Scan for the cell matching the given text and deliver its (x, y) coordinate at center. 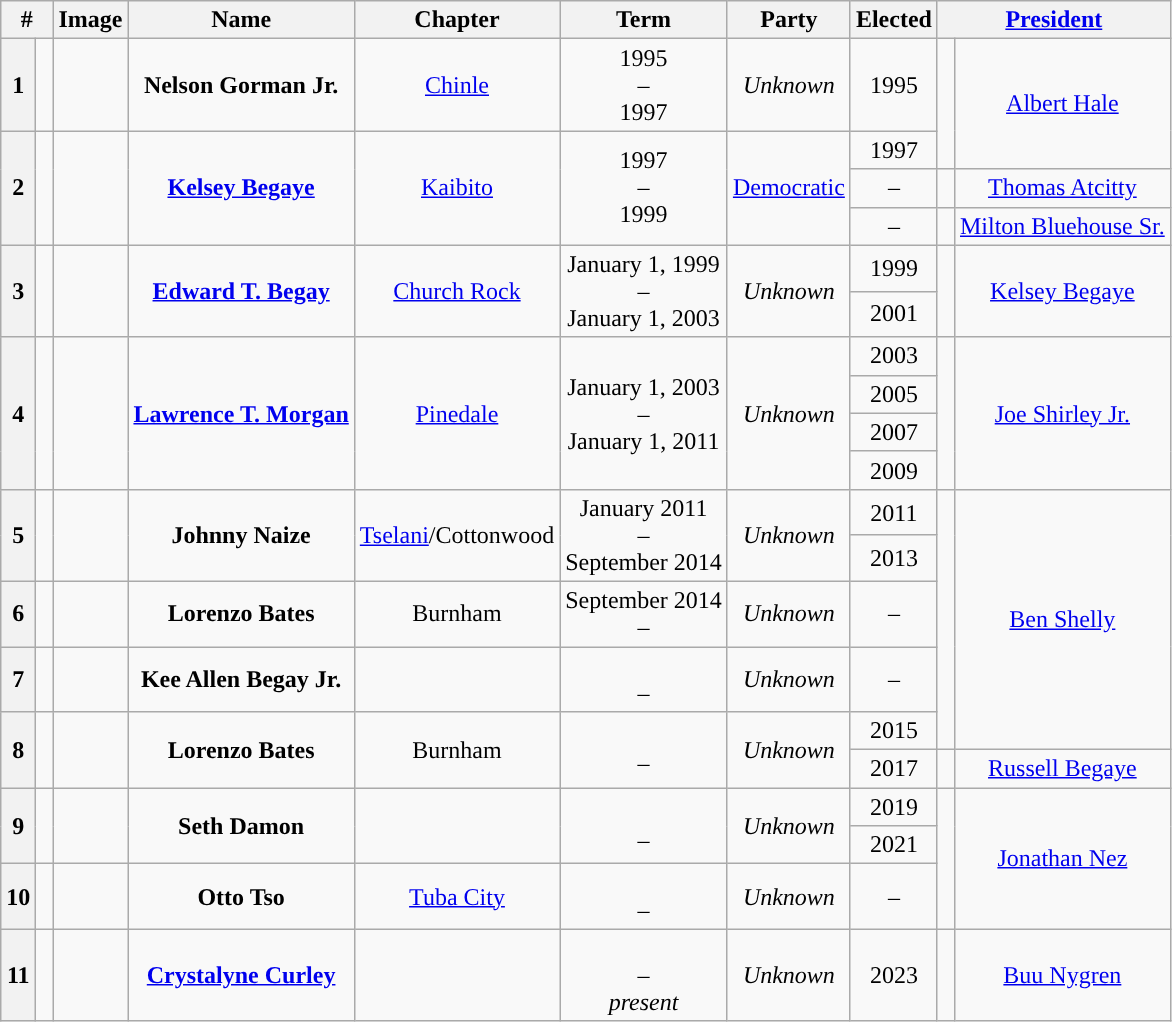
Otto Tso (241, 896)
2003 (894, 356)
1995–1997 (644, 85)
1997–1999 (644, 188)
2001 (894, 314)
Lawrence T. Morgan (241, 413)
Pinedale (456, 413)
9 (18, 826)
Kaibito (456, 188)
Tuba City (456, 896)
1 (18, 85)
Jonathan Nez (1062, 858)
Buu Nygren (1062, 975)
Seth Damon (241, 826)
2013 (894, 558)
Chinle (456, 85)
6 (18, 614)
Term (644, 20)
Chapter (456, 20)
President (1054, 20)
# (27, 20)
8 (18, 750)
2023 (894, 975)
Tselani/Cottonwood (456, 535)
1995 (894, 85)
Democratic (788, 188)
2015 (894, 731)
September 2014– (644, 614)
3 (18, 291)
5 (18, 535)
January 1, 2003–January 1, 2011 (644, 413)
Nelson Gorman Jr. (241, 85)
11 (18, 975)
January 1, 1999–January 1, 2003 (644, 291)
2017 (894, 769)
Name (241, 20)
Elected (894, 20)
Kee Allen Begay Jr. (241, 678)
1999 (894, 268)
7 (18, 678)
2 (18, 188)
Milton Bluehouse Sr. (1062, 226)
4 (18, 413)
Albert Hale (1062, 104)
2005 (894, 394)
2011 (894, 512)
10 (18, 896)
1997 (894, 150)
January 2011–September 2014 (644, 535)
2009 (894, 470)
–present (644, 975)
2007 (894, 432)
Thomas Atcitty (1062, 188)
2019 (894, 807)
2021 (894, 845)
Image (90, 20)
Edward T. Begay (241, 291)
Party (788, 20)
Crystalyne Curley (241, 975)
Johnny Naize (241, 535)
Joe Shirley Jr. (1062, 413)
Ben Shelly (1062, 619)
Church Rock (456, 291)
Russell Begaye (1062, 769)
